Pinpoint the cell where the given text exists, returning its (x, y) midpoint coordinate. 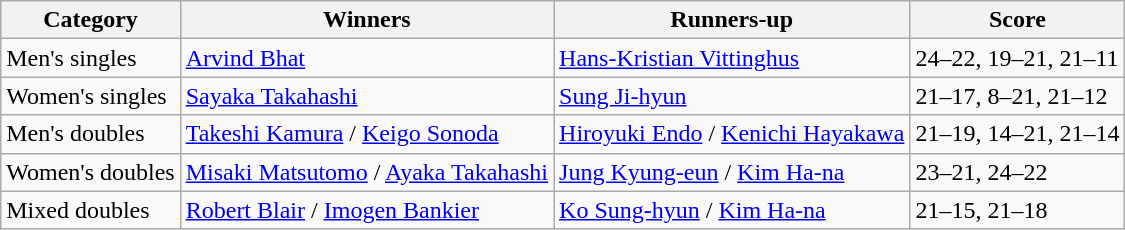
Hiroyuki Endo / Kenichi Hayakawa (732, 134)
Men's singles (90, 58)
21–15, 21–18 (1018, 210)
24–22, 19–21, 21–11 (1018, 58)
Sayaka Takahashi (366, 96)
Women's doubles (90, 172)
Women's singles (90, 96)
Misaki Matsutomo / Ayaka Takahashi (366, 172)
Robert Blair / Imogen Bankier (366, 210)
Winners (366, 20)
Category (90, 20)
Men's doubles (90, 134)
Jung Kyung-eun / Kim Ha-na (732, 172)
Score (1018, 20)
Sung Ji-hyun (732, 96)
Runners-up (732, 20)
Mixed doubles (90, 210)
Hans-Kristian Vittinghus (732, 58)
Takeshi Kamura / Keigo Sonoda (366, 134)
23–21, 24–22 (1018, 172)
21–17, 8–21, 21–12 (1018, 96)
Arvind Bhat (366, 58)
Ko Sung-hyun / Kim Ha-na (732, 210)
21–19, 14–21, 21–14 (1018, 134)
